Find where the given text appears and provide that cell's center as [x, y] coordinate. 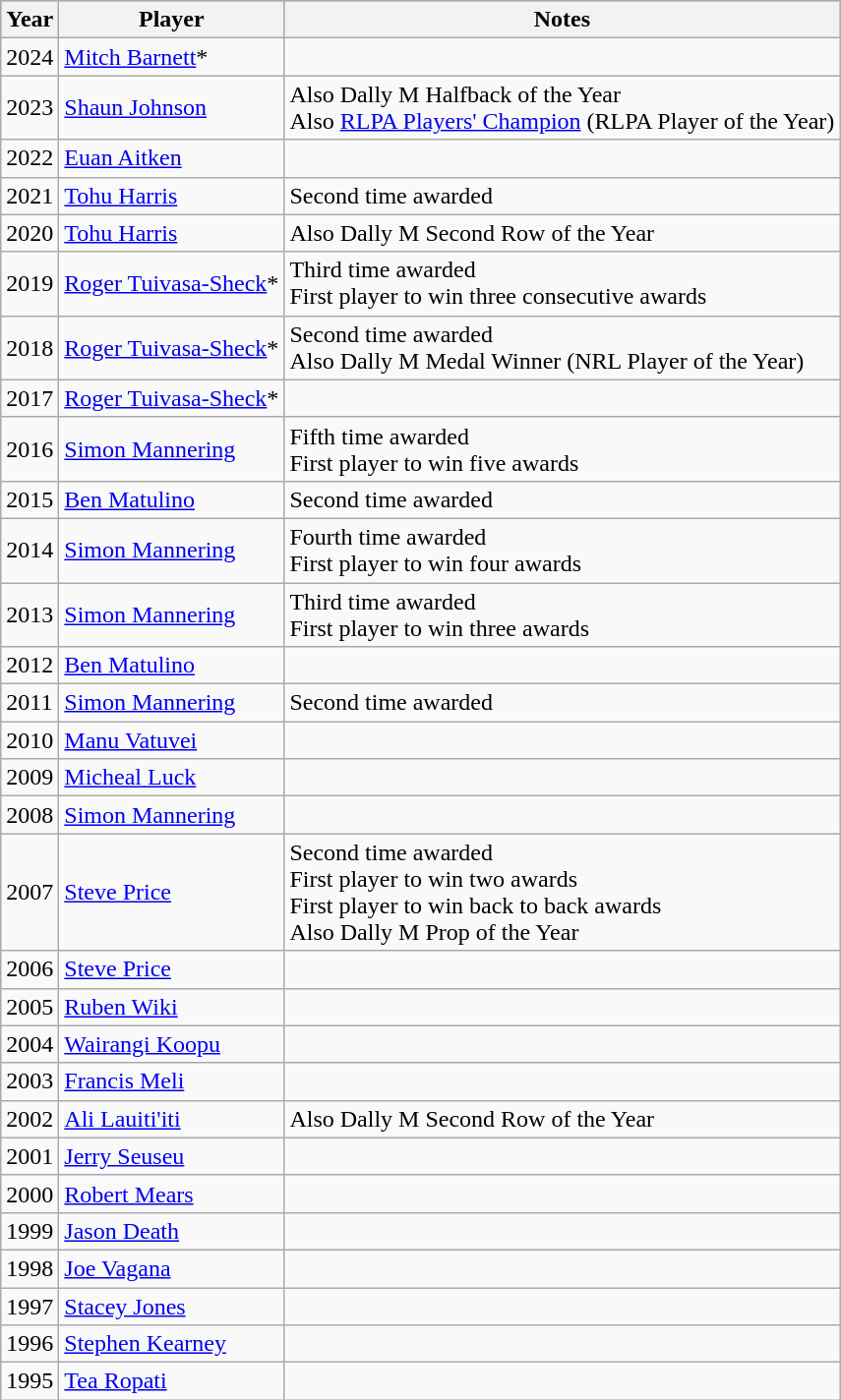
2010 [30, 740]
Player [171, 20]
2003 [30, 1081]
2019 [30, 283]
2016 [30, 448]
2021 [30, 196]
2008 [30, 815]
2009 [30, 778]
2017 [30, 398]
2006 [30, 969]
2022 [30, 158]
Third time awardedFirst player to win three consecutive awards [563, 283]
Second time awardedFirst player to win two awardsFirst player to win back to back awardsAlso Dally M Prop of the Year [563, 893]
2018 [30, 348]
Francis Meli [171, 1081]
2015 [30, 499]
2002 [30, 1119]
2004 [30, 1044]
Fourth time awardedFirst player to win four awards [563, 551]
Tea Ropati [171, 1381]
Notes [563, 20]
2011 [30, 703]
1997 [30, 1307]
2020 [30, 233]
Manu Vatuvei [171, 740]
2014 [30, 551]
Mitch Barnett* [171, 57]
Stephen Kearney [171, 1344]
Ruben Wiki [171, 1007]
Second time awardedAlso Dally M Medal Winner (NRL Player of the Year) [563, 348]
Joe Vagana [171, 1268]
Shaun Johnson [171, 108]
Year [30, 20]
Fifth time awardedFirst player to win five awards [563, 448]
Third time awardedFirst player to win three awards [563, 613]
Robert Mears [171, 1194]
2012 [30, 666]
2001 [30, 1156]
2023 [30, 108]
Euan Aitken [171, 158]
1998 [30, 1268]
1995 [30, 1381]
Stacey Jones [171, 1307]
2013 [30, 613]
2005 [30, 1007]
Jerry Seuseu [171, 1156]
Micheal Luck [171, 778]
2024 [30, 57]
Jason Death [171, 1231]
1996 [30, 1344]
Also Dally M Halfback of the Year Also RLPA Players' Champion (RLPA Player of the Year) [563, 108]
Ali Lauiti'iti [171, 1119]
1999 [30, 1231]
2000 [30, 1194]
Wairangi Koopu [171, 1044]
2007 [30, 893]
